Return the [x, y] coordinate for the center point of the cell that contains the specified text.  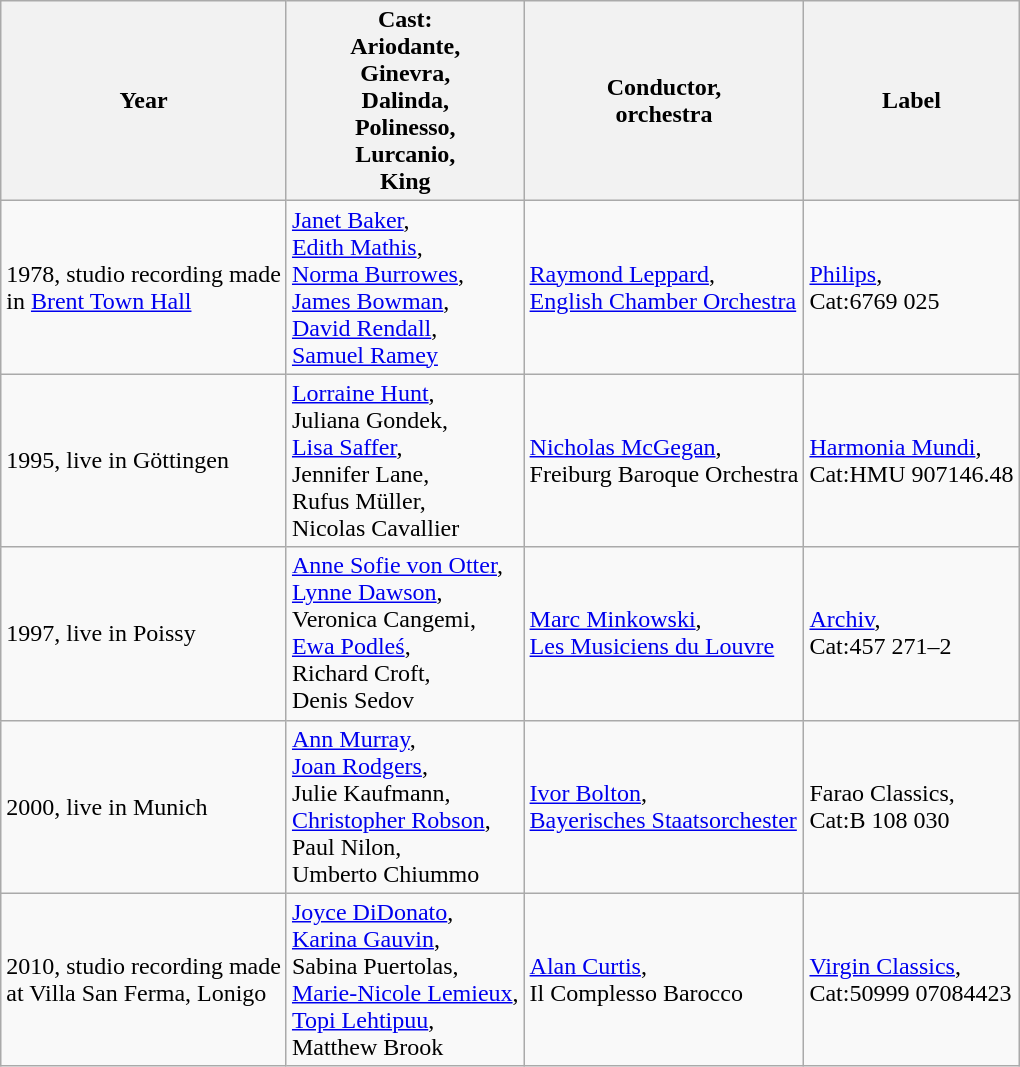
Year [144, 101]
Ann Murray,Joan Rodgers,Julie Kaufmann,Christopher Robson,Paul Nilon,Umberto Chiummo [405, 806]
Conductor,orchestra [664, 101]
Alan Curtis,Il Complesso Barocco [664, 980]
2010, studio recording madeat Villa San Ferma, Lonigo [144, 980]
Marc Minkowski,Les Musiciens du Louvre [664, 634]
1978, studio recording madein Brent Town Hall [144, 288]
Nicholas McGegan,Freiburg Baroque Orchestra [664, 460]
Anne Sofie von Otter,Lynne Dawson,Veronica Cangemi,Ewa Podleś,Richard Croft,Denis Sedov [405, 634]
1995, live in Göttingen [144, 460]
Harmonia Mundi,Cat:HMU 907146.48 [912, 460]
Farao Classics,Cat:B 108 030 [912, 806]
Label [912, 101]
Lorraine Hunt,Juliana Gondek,Lisa Saffer,Jennifer Lane,Rufus Müller, Nicolas Cavallier [405, 460]
1997, live in Poissy [144, 634]
Virgin Classics,Cat:50999 07084423 [912, 980]
Raymond Leppard,English Chamber Orchestra [664, 288]
2000, live in Munich [144, 806]
Archiv,Cat:457 271–2 [912, 634]
Joyce DiDonato,Karina Gauvin,Sabina Puertolas,Marie-Nicole Lemieux,Topi Lehtipuu,Matthew Brook [405, 980]
Janet Baker,Edith Mathis,Norma Burrowes,James Bowman,David Rendall,Samuel Ramey [405, 288]
Cast:Ariodante,Ginevra,Dalinda,Polinesso,Lurcanio,King [405, 101]
Philips,Cat:6769 025 [912, 288]
Ivor Bolton,Bayerisches Staatsorchester [664, 806]
